Locate the cell with the specified text and output its [X, Y] center coordinate. 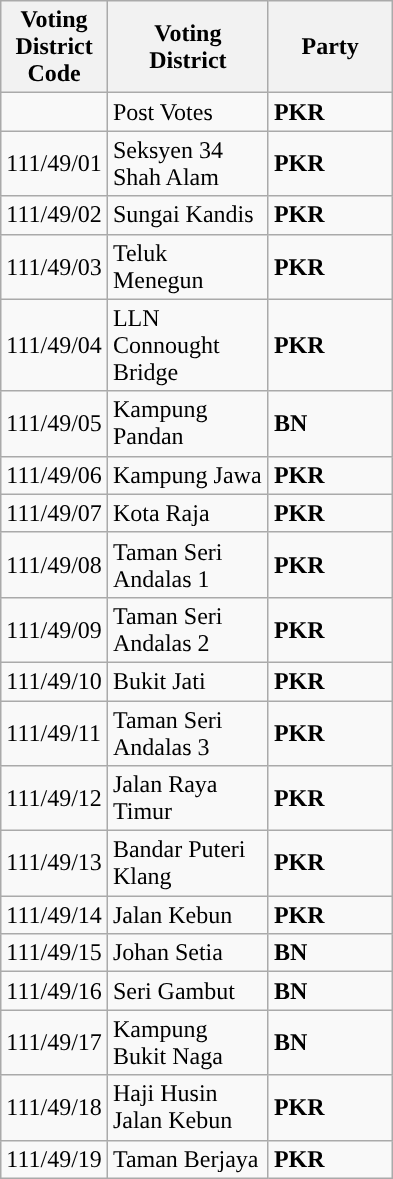
Kampung Pandan [188, 424]
111/49/06 [54, 475]
111/49/03 [54, 266]
111/49/16 [54, 991]
Kampung Jawa [188, 475]
111/49/14 [54, 915]
111/49/01 [54, 164]
Party [330, 47]
Johan Setia [188, 953]
111/49/09 [54, 630]
111/49/02 [54, 215]
Taman Berjaya [188, 1159]
Seri Gambut [188, 991]
111/49/08 [54, 564]
Taman Seri Andalas 3 [188, 732]
Bandar Puteri Klang [188, 864]
Taman Seri Andalas 1 [188, 564]
111/49/19 [54, 1159]
Seksyen 34 Shah Alam [188, 164]
Jalan Kebun [188, 915]
111/49/13 [54, 864]
Post Votes [188, 112]
Voting District Code [54, 47]
111/49/17 [54, 1042]
111/49/04 [54, 345]
111/49/15 [54, 953]
111/49/10 [54, 681]
Teluk Menegun [188, 266]
111/49/11 [54, 732]
Kota Raja [188, 513]
111/49/12 [54, 798]
Haji Husin Jalan Kebun [188, 1108]
Sungai Kandis [188, 215]
Voting District [188, 47]
111/49/18 [54, 1108]
111/49/07 [54, 513]
Bukit Jati [188, 681]
Taman Seri Andalas 2 [188, 630]
LLN Connought Bridge [188, 345]
111/49/05 [54, 424]
Kampung Bukit Naga [188, 1042]
Jalan Raya Timur [188, 798]
